From the cell containing the given text, extract its center point as (X, Y) coordinate. 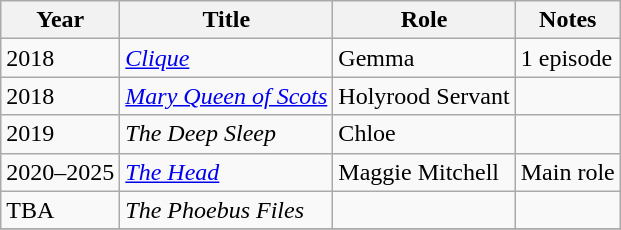
Mary Queen of Scots (226, 96)
Chloe (424, 134)
Year (60, 20)
The Head (226, 172)
Clique (226, 58)
Notes (568, 20)
Role (424, 20)
The Deep Sleep (226, 134)
Holyrood Servant (424, 96)
Maggie Mitchell (424, 172)
1 episode (568, 58)
The Phoebus Files (226, 210)
Title (226, 20)
2020–2025 (60, 172)
Main role (568, 172)
TBA (60, 210)
Gemma (424, 58)
2019 (60, 134)
